Pinpoint the cell where the given text exists, returning its [x, y] midpoint coordinate. 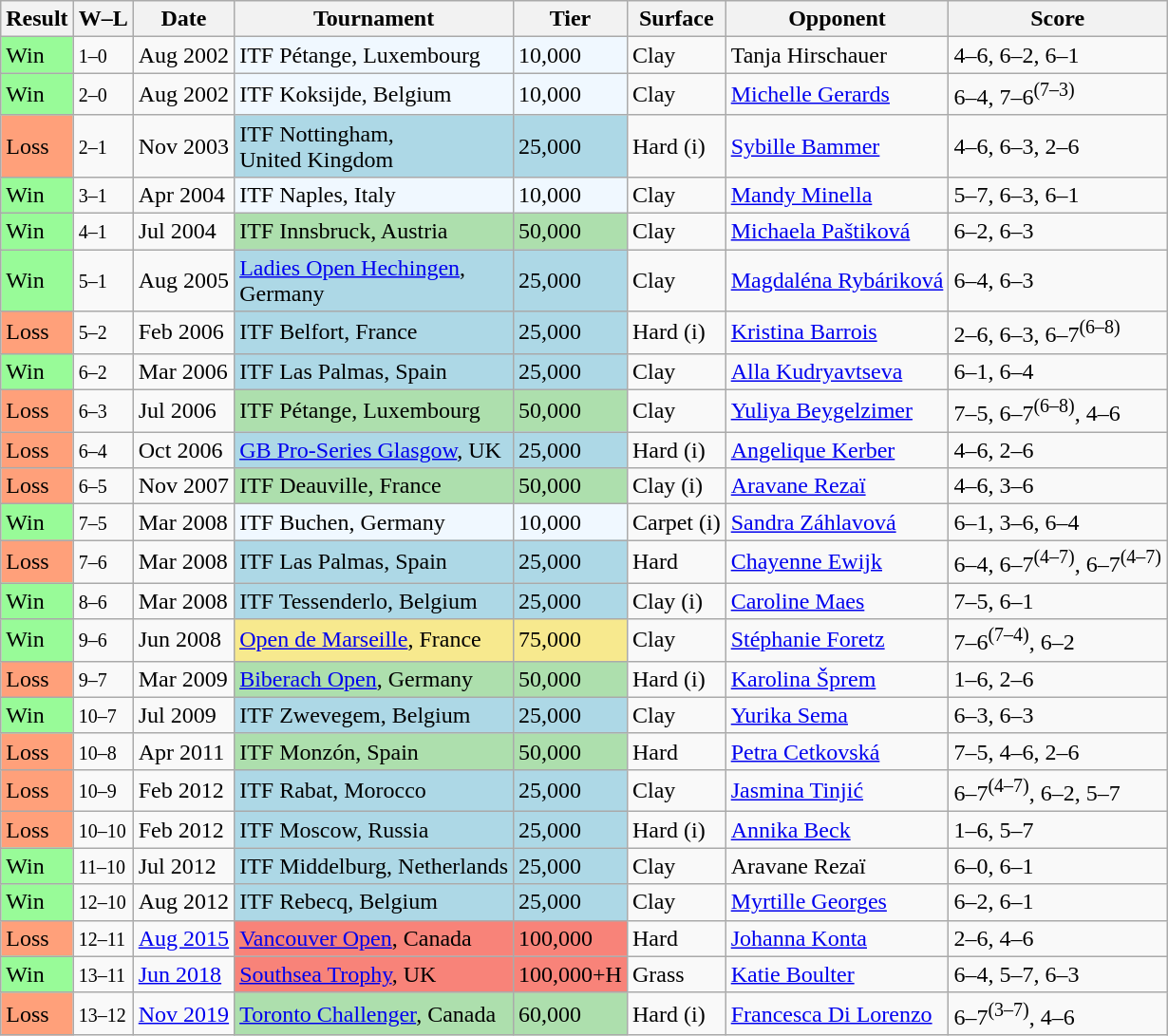
Nov 2007 [183, 486]
Stéphanie Foretz [838, 640]
13–11 [103, 974]
9–7 [103, 679]
4–6, 6–2, 6–1 [1058, 55]
GB Pro-Series Glasgow, UK [374, 450]
6–3 [103, 410]
ITF Buchen, Germany [374, 522]
W–L [103, 19]
Opponent [838, 19]
Chayenne Ewijk [838, 562]
1–6, 5–7 [1058, 830]
6–4, 6–7(4–7), 6–7(4–7) [1058, 562]
5–7, 6–3, 6–1 [1058, 195]
4–6, 3–6 [1058, 486]
Aug 2012 [183, 902]
Nov 2019 [183, 1014]
10–7 [103, 715]
Alla Kudryavtseva [838, 371]
ITF Moscow, Russia [374, 830]
1–6, 2–6 [1058, 679]
12–11 [103, 938]
7–5, 6–1 [1058, 601]
Kristina Barrois [838, 332]
6–1, 6–4 [1058, 371]
7–5, 6–7(6–8), 4–6 [1058, 410]
6–7(4–7), 6–2, 5–7 [1058, 790]
12–10 [103, 902]
8–6 [103, 601]
Jasmina Tinjić [838, 790]
6–1, 3–6, 6–4 [1058, 522]
Tanja Hirschauer [838, 55]
6–0, 6–1 [1058, 866]
4–6, 6–3, 2–6 [1058, 146]
ITF Rebecq, Belgium [374, 902]
ITF Naples, Italy [374, 195]
75,000 [571, 640]
6–5 [103, 486]
6–2, 6–1 [1058, 902]
ITF Belfort, France [374, 332]
Petra Cetkovská [838, 751]
100,000+H [571, 974]
ITF Zwevegem, Belgium [374, 715]
Karolina Šprem [838, 679]
7–5 [103, 522]
4–6, 2–6 [1058, 450]
Myrtille Georges [838, 902]
Tier [571, 19]
2–0 [103, 95]
Mar 2006 [183, 371]
Toronto Challenger, Canada [374, 1014]
Biberach Open, Germany [374, 679]
60,000 [571, 1014]
Angelique Kerber [838, 450]
6–4 [103, 450]
7–6(7–4), 6–2 [1058, 640]
Ladies Open Hechingen, Germany [374, 281]
Johanna Konta [838, 938]
10–9 [103, 790]
Sandra Záhlavová [838, 522]
Vancouver Open, Canada [374, 938]
Yuliya Beygelzimer [838, 410]
Mar 2009 [183, 679]
Tournament [374, 19]
Sybille Bammer [838, 146]
10–10 [103, 830]
Jul 2012 [183, 866]
1–0 [103, 55]
6–4, 6–3 [1058, 281]
6–4, 7–6(7–3) [1058, 95]
Annika Beck [838, 830]
6–4, 5–7, 6–3 [1058, 974]
11–10 [103, 866]
6–7(3–7), 4–6 [1058, 1014]
Katie Boulter [838, 974]
Aug 2015 [183, 938]
100,000 [571, 938]
Mandy Minella [838, 195]
5–2 [103, 332]
Apr 2004 [183, 195]
ITF Koksijde, Belgium [374, 95]
Aug 2005 [183, 281]
6–2, 6–3 [1058, 232]
ITF Innsbruck, Austria [374, 232]
Result [37, 19]
Caroline Maes [838, 601]
13–12 [103, 1014]
5–1 [103, 281]
Date [183, 19]
Yurika Sema [838, 715]
Jun 2018 [183, 974]
Nov 2003 [183, 146]
ITF Deauville, France [374, 486]
Jul 2009 [183, 715]
4–1 [103, 232]
Magdaléna Rybáriková [838, 281]
Apr 2011 [183, 751]
ITF Rabat, Morocco [374, 790]
7–6 [103, 562]
Oct 2006 [183, 450]
2–6, 4–6 [1058, 938]
7–5, 4–6, 2–6 [1058, 751]
Carpet (i) [676, 522]
2–6, 6–3, 6–7(6–8) [1058, 332]
10–8 [103, 751]
Michelle Gerards [838, 95]
ITF Monzón, Spain [374, 751]
Jul 2004 [183, 232]
Open de Marseille, France [374, 640]
ITF Middelburg, Netherlands [374, 866]
Feb 2006 [183, 332]
Surface [676, 19]
Southsea Trophy, UK [374, 974]
Jun 2008 [183, 640]
ITF Tessenderlo, Belgium [374, 601]
6–3, 6–3 [1058, 715]
Francesca Di Lorenzo [838, 1014]
6–2 [103, 371]
Grass [676, 974]
3–1 [103, 195]
ITF Nottingham, United Kingdom [374, 146]
2–1 [103, 146]
9–6 [103, 640]
Score [1058, 19]
Jul 2006 [183, 410]
Michaela Paštiková [838, 232]
